Return the (x, y) coordinate for the center point of the cell that contains the specified text.  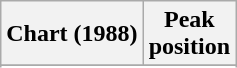
Peakposition (189, 34)
Chart (1988) (72, 34)
